Extract the (X, Y) coordinate from the center of the cell holding the provided text.  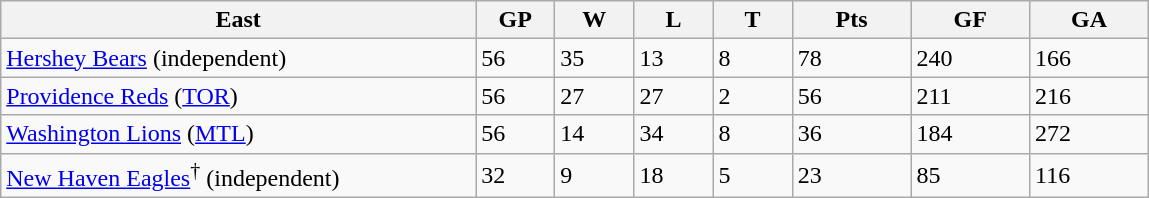
9 (594, 176)
GF (970, 20)
272 (1090, 134)
East (238, 20)
216 (1090, 96)
T (752, 20)
New Haven Eagles† (independent) (238, 176)
2 (752, 96)
23 (852, 176)
18 (674, 176)
Providence Reds (TOR) (238, 96)
85 (970, 176)
5 (752, 176)
14 (594, 134)
Hershey Bears (independent) (238, 58)
Pts (852, 20)
211 (970, 96)
35 (594, 58)
W (594, 20)
GA (1090, 20)
36 (852, 134)
78 (852, 58)
32 (516, 176)
34 (674, 134)
240 (970, 58)
13 (674, 58)
116 (1090, 176)
Washington Lions (MTL) (238, 134)
L (674, 20)
GP (516, 20)
166 (1090, 58)
184 (970, 134)
